Extract the [x, y] coordinate from the center of the cell holding the provided text.  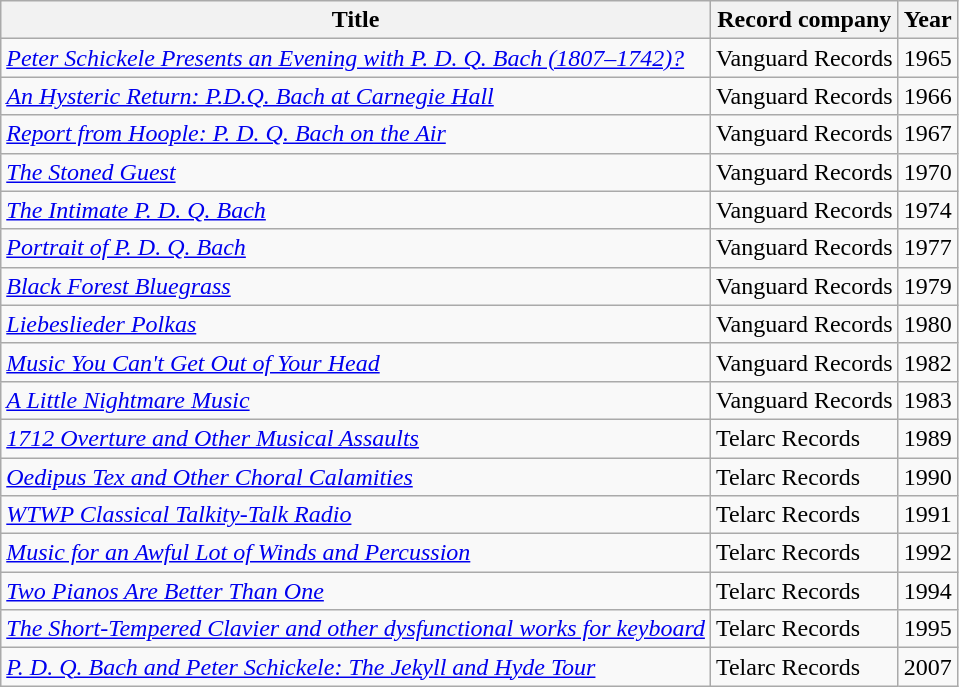
1979 [928, 286]
Two Pianos Are Better Than One [356, 591]
1995 [928, 629]
Title [356, 20]
1991 [928, 515]
1974 [928, 210]
Liebeslieder Polkas [356, 324]
Music for an Awful Lot of Winds and Percussion [356, 553]
Portrait of P. D. Q. Bach [356, 248]
1994 [928, 591]
1992 [928, 553]
1989 [928, 438]
1980 [928, 324]
The Short-Tempered Clavier and other dysfunctional works for keyboard [356, 629]
1990 [928, 477]
1966 [928, 96]
1712 Overture and Other Musical Assaults [356, 438]
1977 [928, 248]
Oedipus Tex and Other Choral Calamities [356, 477]
P. D. Q. Bach and Peter Schickele: The Jekyll and Hyde Tour [356, 667]
A Little Nightmare Music [356, 400]
Record company [804, 20]
1965 [928, 58]
WTWP Classical Talkity-Talk Radio [356, 515]
Music You Can't Get Out of Your Head [356, 362]
An Hysteric Return: P.D.Q. Bach at Carnegie Hall [356, 96]
1967 [928, 134]
Report from Hoople: P. D. Q. Bach on the Air [356, 134]
2007 [928, 667]
Black Forest Bluegrass [356, 286]
1983 [928, 400]
Peter Schickele Presents an Evening with P. D. Q. Bach (1807–1742)? [356, 58]
The Intimate P. D. Q. Bach [356, 210]
The Stoned Guest [356, 172]
1982 [928, 362]
Year [928, 20]
1970 [928, 172]
